Output the (x, y) coordinate of the center of the cell containing the given text.  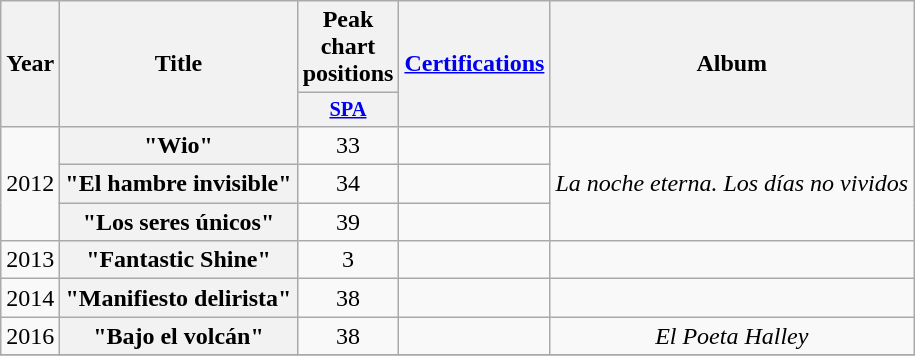
"El hambre invisible" (178, 184)
Year (30, 64)
2014 (30, 298)
3 (348, 260)
Album (732, 64)
El Poeta Halley (732, 336)
SPA (348, 110)
Certifications (474, 64)
2013 (30, 260)
Peak chart positions (348, 47)
34 (348, 184)
39 (348, 222)
Title (178, 64)
"Fantastic Shine" (178, 260)
"Los seres únicos" (178, 222)
"Manifiesto delirista" (178, 298)
2012 (30, 183)
"Wio" (178, 145)
La noche eterna. Los días no vividos (732, 183)
"Bajo el volcán" (178, 336)
33 (348, 145)
2016 (30, 336)
